Return [X, Y] of the center of cell containing provided text 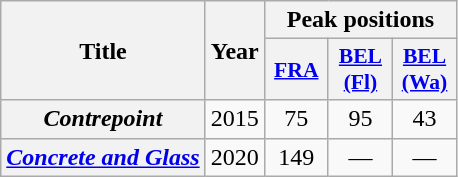
FRA [296, 70]
95 [360, 119]
43 [424, 119]
Concrete and Glass [103, 157]
2020 [234, 157]
Year [234, 50]
Contrepoint [103, 119]
Title [103, 50]
75 [296, 119]
Peak positions [360, 20]
BEL(Fl) [360, 70]
2015 [234, 119]
BEL(Wa) [424, 70]
149 [296, 157]
